Capture the cell that displays the provided text and extract its [X, Y] central coordinate. 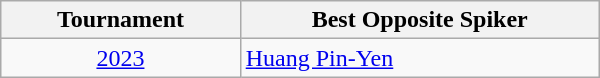
Tournament [120, 20]
2023 [120, 58]
Best Opposite Spiker [420, 20]
Huang Pin-Yen [420, 58]
